Pinpoint the cell where the given text exists, returning its [X, Y] midpoint coordinate. 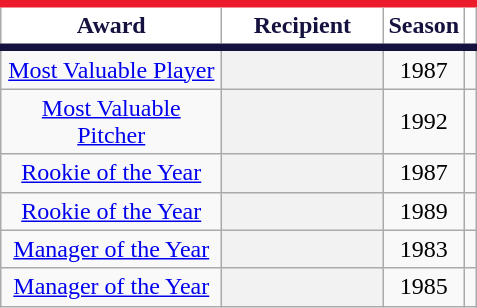
Award [112, 26]
1989 [424, 211]
Most Valuable Pitcher [112, 122]
Season [424, 26]
1985 [424, 287]
Recipient [302, 26]
1992 [424, 122]
Most Valuable Player [112, 68]
1983 [424, 249]
